Return (x, y) of the center of cell containing provided text 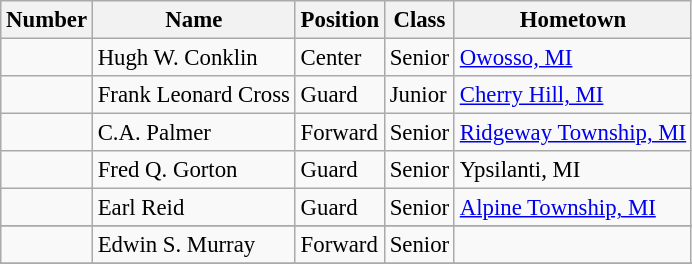
Alpine Township, MI (572, 208)
Name (194, 20)
Fred Q. Gorton (194, 170)
Class (419, 20)
Junior (419, 95)
Hugh W. Conklin (194, 58)
Center (340, 58)
Frank Leonard Cross (194, 95)
Ridgeway Township, MI (572, 133)
Owosso, MI (572, 58)
Cherry Hill, MI (572, 95)
Position (340, 20)
Ypsilanti, MI (572, 170)
Hometown (572, 20)
Edwin S. Murray (194, 245)
C.A. Palmer (194, 133)
Earl Reid (194, 208)
Number (47, 20)
